Detect which cell encompasses the target text, then output its [X, Y] center coordinate. 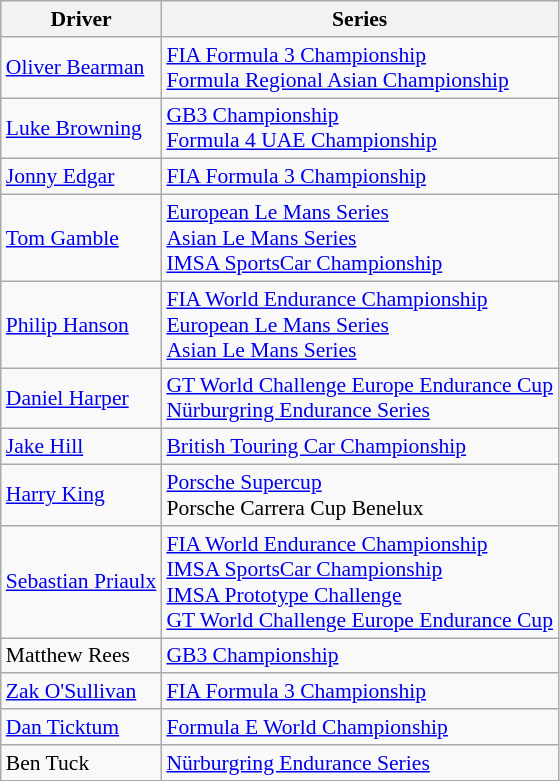
Tom Gamble [82, 238]
Porsche SupercupPorsche Carrera Cup Benelux [360, 496]
FIA World Endurance ChampionshipEuropean Le Mans SeriesAsian Le Mans Series [360, 324]
Ben Tuck [82, 763]
GT World Challenge Europe Endurance CupNürburgring Endurance Series [360, 398]
Sebastian Priaulx [82, 582]
Matthew Rees [82, 656]
Harry King [82, 496]
British Touring Car Championship [360, 447]
Series [360, 19]
FIA World Endurance ChampionshipIMSA SportsCar ChampionshipIMSA Prototype ChallengeGT World Challenge Europe Endurance Cup [360, 582]
Philip Hanson [82, 324]
Jake Hill [82, 447]
Oliver Bearman [82, 68]
Formula E World Championship [360, 727]
Jonny Edgar [82, 177]
Nürburgring Endurance Series [360, 763]
European Le Mans SeriesAsian Le Mans SeriesIMSA SportsCar Championship [360, 238]
Dan Ticktum [82, 727]
GB3 ChampionshipFormula 4 UAE Championship [360, 128]
Daniel Harper [82, 398]
Zak O'Sullivan [82, 692]
FIA Formula 3 ChampionshipFormula Regional Asian Championship [360, 68]
Luke Browning [82, 128]
Driver [82, 19]
GB3 Championship [360, 656]
